From the cell containing the given text, extract its center point as (X, Y) coordinate. 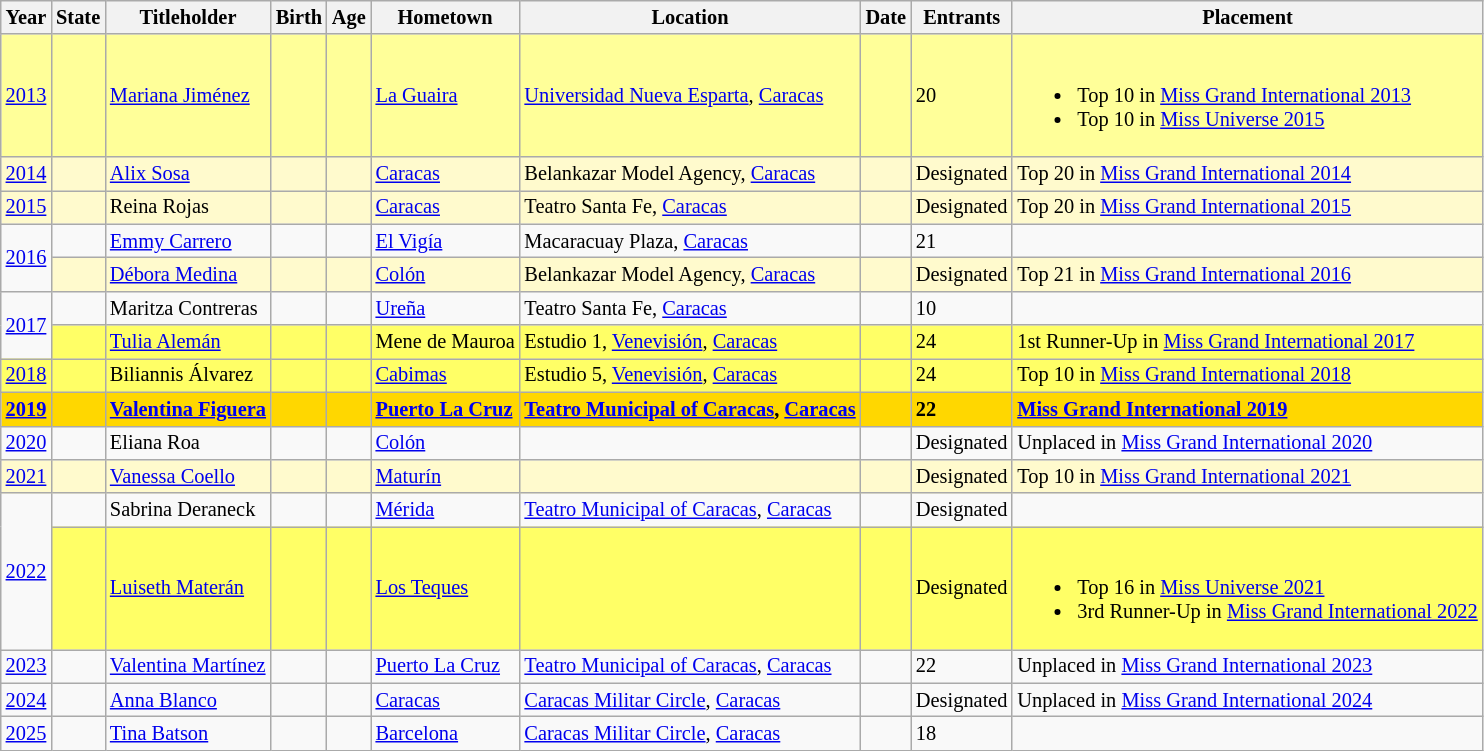
Mariana Jiménez (188, 95)
Los Teques (446, 588)
Vanessa Coello (188, 476)
Top 21 in Miss Grand International 2016 (1247, 274)
Sabrina Deraneck (188, 510)
Macaracuay Plaza, Caracas (690, 241)
18 (962, 733)
Top 16 in Miss Universe 20213rd Runner-Up in Miss Grand International 2022 (1247, 588)
Luiseth Materán (188, 588)
2017 (26, 324)
2025 (26, 733)
2020 (26, 443)
Miss Grand International 2019 (1247, 409)
Barcelona (446, 733)
Age (349, 17)
2024 (26, 700)
Mene de Mauroa (446, 342)
2022 (26, 571)
Alix Sosa (188, 173)
2021 (26, 476)
2023 (26, 666)
Date (886, 17)
Anna Blanco (188, 700)
2014 (26, 173)
Estudio 5, Venevisión, Caracas (690, 375)
2019 (26, 409)
State (78, 17)
Placement (1247, 17)
Birth (299, 17)
El Vigía (446, 241)
La Guaira (446, 95)
Location (690, 17)
Eliana Roa (188, 443)
2018 (26, 375)
Biliannis Álvarez (188, 375)
Hometown (446, 17)
Valentina Martínez (188, 666)
Maturín (446, 476)
21 (962, 241)
Emmy Carrero (188, 241)
Reina Rojas (188, 207)
Year (26, 17)
Top 10 in Miss Grand International 2021 (1247, 476)
Valentina Figuera (188, 409)
Unplaced in Miss Grand International 2023 (1247, 666)
Maritza Contreras (188, 308)
Mérida (446, 510)
Estudio 1, Venevisión, Caracas (690, 342)
2013 (26, 95)
Top 20 in Miss Grand International 2014 (1247, 173)
10 (962, 308)
Débora Medina (188, 274)
Top 20 in Miss Grand International 2015 (1247, 207)
Universidad Nueva Esparta, Caracas (690, 95)
Unplaced in Miss Grand International 2020 (1247, 443)
Cabimas (446, 375)
Titleholder (188, 17)
Ureña (446, 308)
20 (962, 95)
Top 10 in Miss Grand International 2018 (1247, 375)
Top 10 in Miss Grand International 2013Top 10 in Miss Universe 2015 (1247, 95)
2015 (26, 207)
Entrants (962, 17)
2016 (26, 258)
Tulia Alemán (188, 342)
Tina Batson (188, 733)
Unplaced in Miss Grand International 2024 (1247, 700)
1st Runner-Up in Miss Grand International 2017 (1247, 342)
